From the cell containing the given text, extract its center point as [x, y] coordinate. 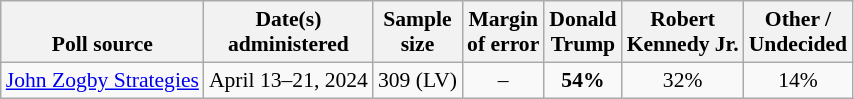
DonaldTrump [582, 32]
14% [798, 80]
John Zogby Strategies [102, 80]
– [503, 80]
32% [683, 80]
Date(s)administered [288, 32]
Other /Undecided [798, 32]
54% [582, 80]
309 (LV) [418, 80]
Samplesize [418, 32]
RobertKennedy Jr. [683, 32]
Marginof error [503, 32]
Poll source [102, 32]
April 13–21, 2024 [288, 80]
